Identify which cell holds the provided text, then report its [x, y] central coordinate. 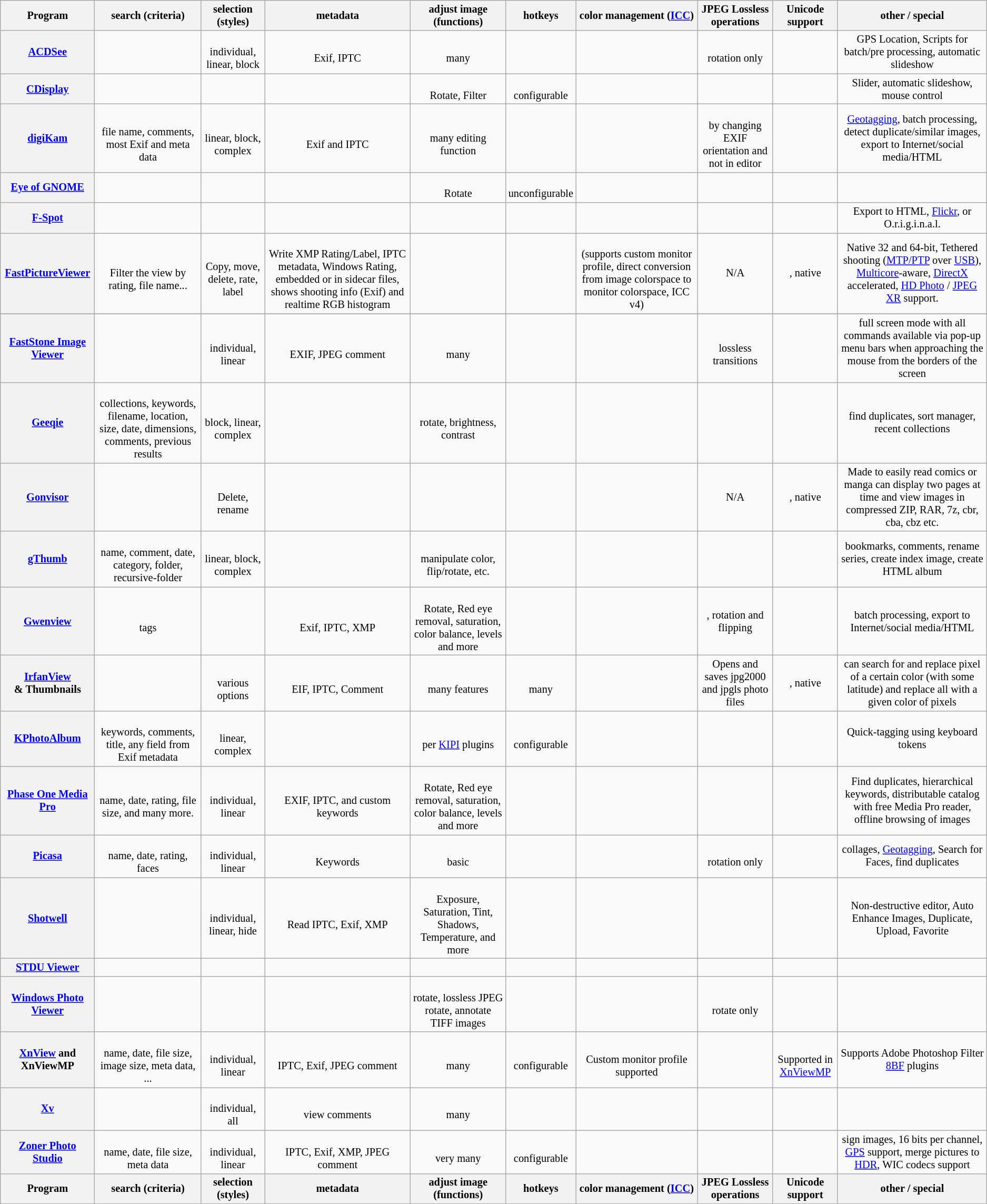
Phase One Media Pro [47, 801]
Rotate, Filter [458, 89]
individual, all [233, 1109]
Opens and saves jpg2000 and jpgls photo files [735, 683]
collections, keywords, filename, location, size, date, dimensions, comments, previous results [148, 423]
name, date, rating, faces [148, 856]
tags [148, 621]
individual, linear, hide [233, 918]
Made to easily read comics or manga can display two pages at time and view images in compressed ZIP, RAR, 7z, cbr, cba, cbz etc. [912, 497]
, rotation and flipping [735, 621]
Delete, rename [233, 497]
file name, comments, most Exif and meta data [148, 138]
rotate, lossless JPEG rotate, annotate TIFF images [458, 1004]
Custom monitor profile supported [637, 1060]
Non-destructive editor, Auto Enhance Images, Duplicate, Upload, Favorite [912, 918]
batch processing, export to Internet/social media/HTML [912, 621]
Geotagging, batch processing, detect duplicate/similar images, export to Internet/social media/HTML [912, 138]
Read IPTC, Exif, XMP [338, 918]
CDisplay [47, 89]
keywords, comments, title, any field from Exif metadata [148, 739]
EXIF, IPTC, and custom keywords [338, 801]
rotate only [735, 1004]
Supported in XnViewMP [805, 1060]
Native 32 and 64-bit, Tethered shooting (MTP/PTP over USB), Multicore-aware, DirectX accelerated, HD Photo / JPEG XR support. [912, 273]
EXIF, JPEG comment [338, 348]
by changing EXIF orientation and not in editor [735, 138]
Slider, automatic slideshow, mouse control [912, 89]
Exif, IPTC, XMP [338, 621]
Windows Photo Viewer [47, 1004]
digiKam [47, 138]
KPhotoAlbum [47, 739]
Xv [47, 1109]
FastPictureViewer [47, 273]
Copy, move, delete, rate, label [233, 273]
GPS Location, Scripts for batch/pre processing, automatic slideshow [912, 52]
ACDSee [47, 52]
lossless transitions [735, 348]
Eye of GNOME [47, 187]
Filter the view by rating, file name... [148, 273]
Find duplicates, hierarchical keywords, distributable catalog with free Media Pro reader, offline browsing of images [912, 801]
rotate, brightness, contrast [458, 423]
basic [458, 856]
STDU Viewer [47, 967]
Zoner Photo Studio [47, 1152]
IrfanView& Thumbnails [47, 683]
sign images, 16 bits per channel, GPS support, merge pictures to HDR, WIC codecs support [912, 1152]
FastStone Image Viewer [47, 348]
bookmarks, comments, rename series, create index image, create HTML album [912, 559]
Exposure, Saturation, Tint, Shadows, Temperature, and more [458, 918]
individual, linear, block [233, 52]
name, date, rating, file size, and many more. [148, 801]
various options [233, 683]
Gonvisor [47, 497]
name, comment, date, category, folder, recursive-folder [148, 559]
Geeqie [47, 423]
many editing function [458, 138]
Rotate [458, 187]
collages, Geotagging, Search for Faces, find duplicates [912, 856]
Export to HTML, Flickr, or O.r.i.g.i.n.a.l. [912, 218]
unconfigurable [541, 187]
block, linear, complex [233, 423]
Picasa [47, 856]
per KIPI plugins [458, 739]
Write XMP Rating/Label, IPTC metadata, Windows Rating, embedded or in sidecar files, shows shooting info (Exif) and realtime RGB histogram [338, 273]
find duplicates, sort manager, recent collections [912, 423]
Supports Adobe Photoshop Filter 8BF plugins [912, 1060]
name, date, file size, meta data [148, 1152]
XnView and XnViewMP [47, 1060]
many features [458, 683]
full screen mode with all commands available via pop-up menu bars when approaching the mouse from the borders of the screen [912, 348]
Exif, IPTC [338, 52]
view comments [338, 1109]
IPTC, Exif, JPEG comment [338, 1060]
(supports custom monitor profile, direct conversion from image colorspace to monitor colorspace, ICC v4) [637, 273]
IPTC, Exif, XMP, JPEG comment [338, 1152]
Shotwell [47, 918]
Quick-tagging using keyboard tokens [912, 739]
manipulate color, flip/rotate, etc. [458, 559]
Gwenview [47, 621]
Keywords [338, 856]
gThumb [47, 559]
EIF, IPTC, Comment [338, 683]
F-Spot [47, 218]
very many [458, 1152]
can search for and replace pixel of a certain color (with some latitude) and replace all with a given color of pixels [912, 683]
Exif and IPTC [338, 138]
name, date, file size, image size, meta data, ... [148, 1060]
linear, complex [233, 739]
